Extract the (x, y) coordinate from the center of the cell holding the provided text.  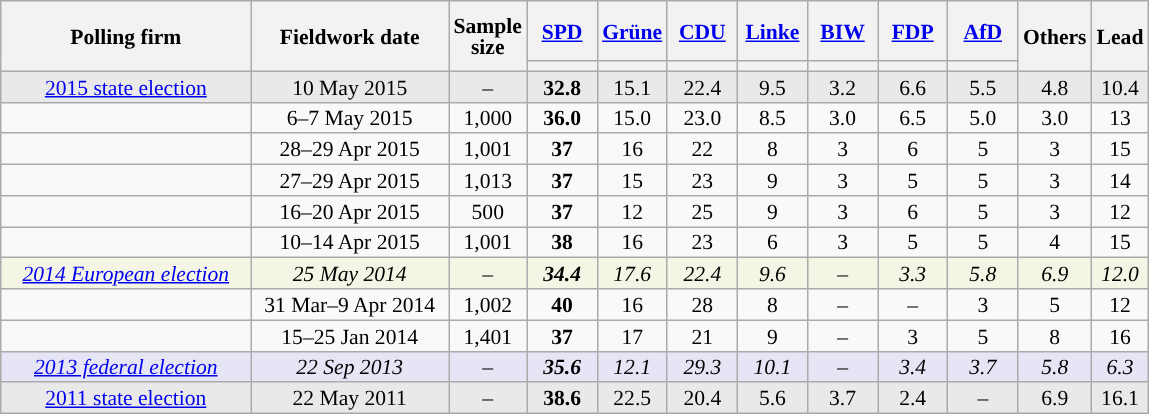
SPD (562, 31)
Lead (1120, 36)
27–29 Apr 2015 (350, 180)
12.0 (1120, 274)
21 (702, 336)
5.0 (983, 118)
6.3 (1120, 366)
2.4 (913, 398)
29.3 (702, 366)
35.6 (562, 366)
6–7 May 2015 (350, 118)
6.5 (913, 118)
13 (1120, 118)
34.4 (562, 274)
25 May 2014 (350, 274)
36.0 (562, 118)
10.4 (1120, 86)
38 (562, 242)
10–14 Apr 2015 (350, 242)
15–25 Jan 2014 (350, 336)
25 (702, 212)
20.4 (702, 398)
CDU (702, 31)
9.6 (772, 274)
17.6 (632, 274)
1,401 (487, 336)
Grüne (632, 31)
2014 European election (126, 274)
3.3 (913, 274)
31 Mar–9 Apr 2014 (350, 304)
Samplesize (487, 36)
16.1 (1120, 398)
22 May 2011 (350, 398)
1,013 (487, 180)
1,002 (487, 304)
8.5 (772, 118)
Others (1055, 36)
17 (632, 336)
2011 state election (126, 398)
Polling firm (126, 36)
Linke (772, 31)
28 (702, 304)
12.1 (632, 366)
BIW (842, 31)
22 (702, 150)
4 (1055, 242)
Fieldwork date (350, 36)
FDP (913, 31)
4.8 (1055, 86)
1,000 (487, 118)
40 (562, 304)
500 (487, 212)
28–29 Apr 2015 (350, 150)
10.1 (772, 366)
3.4 (913, 366)
38.6 (562, 398)
2013 federal election (126, 366)
5.6 (772, 398)
23.0 (702, 118)
22.5 (632, 398)
32.8 (562, 86)
16–20 Apr 2015 (350, 212)
6.6 (913, 86)
10 May 2015 (350, 86)
15.1 (632, 86)
14 (1120, 180)
9.5 (772, 86)
2015 state election (126, 86)
3.2 (842, 86)
AfD (983, 31)
22 Sep 2013 (350, 366)
15.0 (632, 118)
5.5 (983, 86)
